Provide the (X, Y) coordinate of the cell's center where the given text is located.  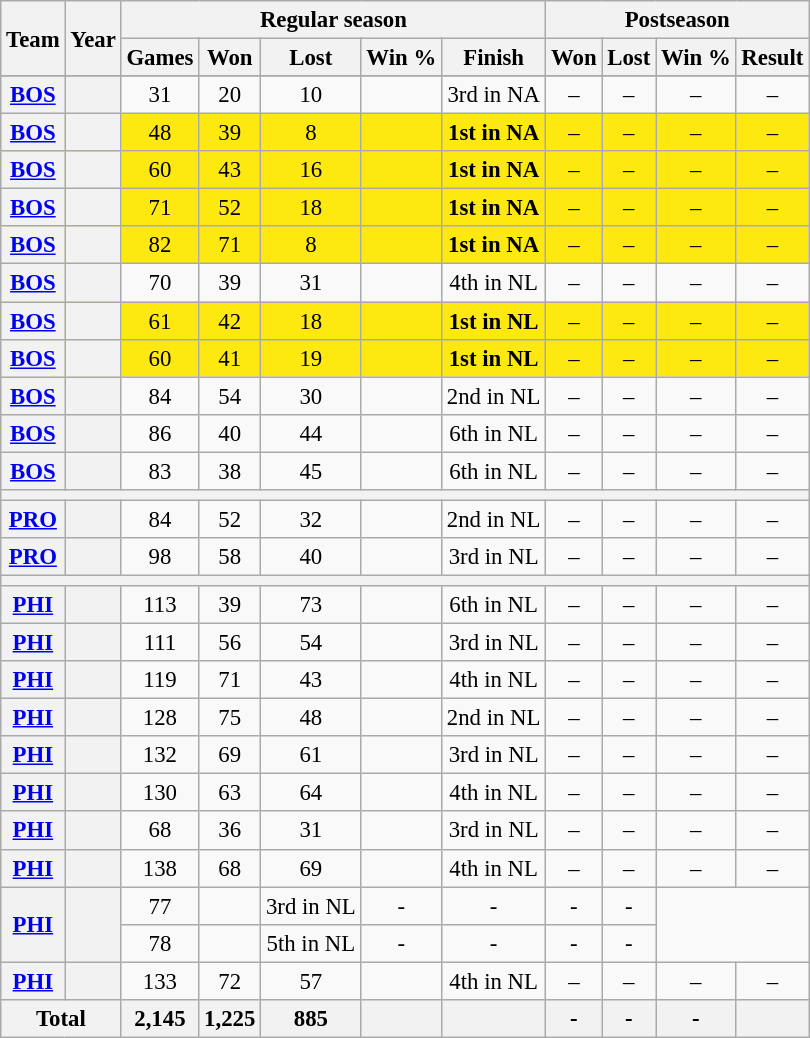
133 (160, 981)
45 (311, 471)
58 (230, 557)
119 (160, 680)
1,225 (230, 1019)
72 (230, 981)
78 (160, 943)
Team (33, 38)
138 (160, 868)
32 (311, 519)
70 (160, 283)
128 (160, 718)
113 (160, 605)
57 (311, 981)
42 (230, 321)
130 (160, 793)
5th in NL (311, 943)
10 (311, 95)
30 (311, 396)
885 (311, 1019)
Year (93, 38)
44 (311, 433)
98 (160, 557)
36 (230, 831)
Regular season (334, 20)
Games (160, 58)
86 (160, 433)
132 (160, 755)
16 (311, 170)
77 (160, 906)
111 (160, 643)
38 (230, 471)
Postseason (678, 20)
63 (230, 793)
73 (311, 605)
3rd in NA (494, 95)
56 (230, 643)
2,145 (160, 1019)
82 (160, 245)
83 (160, 471)
Finish (494, 58)
19 (311, 358)
20 (230, 95)
75 (230, 718)
Total (61, 1019)
64 (311, 793)
Result (772, 58)
41 (230, 358)
